From the cell containing the given text, extract its center point as [X, Y] coordinate. 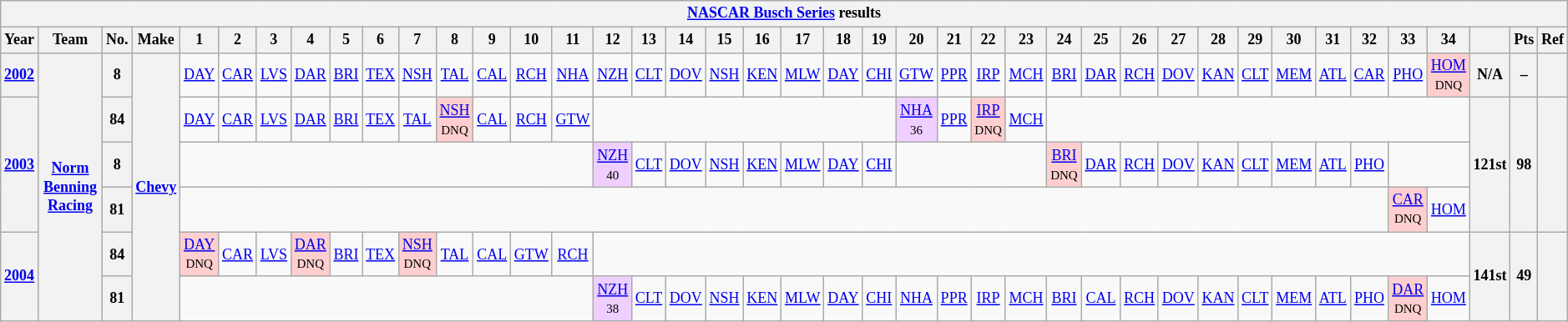
DAYDNQ [200, 254]
15 [725, 40]
7 [417, 40]
2 [238, 40]
1 [200, 40]
49 [1525, 277]
27 [1178, 40]
3 [274, 40]
Make [156, 40]
21 [953, 40]
IRPDNQ [989, 120]
2003 [20, 165]
17 [803, 40]
Year [20, 40]
14 [686, 40]
N/A [1490, 75]
CARDNQ [1408, 209]
NZH38 [613, 299]
HOMDNQ [1449, 75]
25 [1100, 40]
11 [573, 40]
19 [879, 40]
– [1525, 75]
23 [1026, 40]
2004 [20, 277]
No. [117, 40]
12 [613, 40]
16 [762, 40]
Pts [1525, 40]
Norm Benning Racing [70, 187]
29 [1256, 40]
31 [1333, 40]
26 [1140, 40]
NHA36 [917, 120]
BRIDNQ [1064, 164]
NASCAR Busch Series results [784, 13]
20 [917, 40]
121st [1490, 165]
141st [1490, 277]
5 [346, 40]
NZH40 [613, 164]
2002 [20, 75]
28 [1218, 40]
Ref [1553, 40]
4 [311, 40]
34 [1449, 40]
24 [1064, 40]
22 [989, 40]
30 [1294, 40]
33 [1408, 40]
NZH [613, 75]
98 [1525, 165]
18 [843, 40]
10 [532, 40]
9 [493, 40]
Team [70, 40]
32 [1369, 40]
Chevy [156, 187]
6 [381, 40]
13 [650, 40]
